Return [X, Y] of the center of cell containing provided text 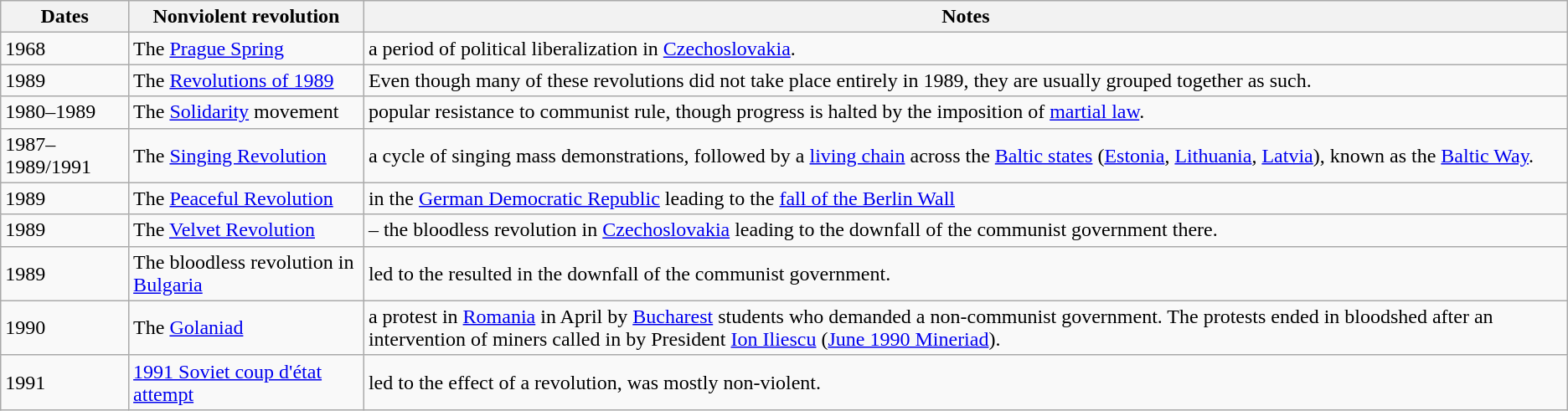
1987–1989/1991 [65, 156]
Notes [965, 17]
1991 [65, 382]
The Golaniad [246, 328]
The Velvet Revolution [246, 230]
in the German Democratic Republic leading to the fall of the Berlin Wall [965, 198]
The Solidarity movement [246, 112]
led to the effect of a revolution, was mostly non-violent. [965, 382]
The Singing Revolution [246, 156]
Dates [65, 17]
1968 [65, 49]
led to the resulted in the downfall of the communist government. [965, 273]
Nonviolent revolution [246, 17]
1980–1989 [65, 112]
– the bloodless revolution in Czechoslovakia leading to the downfall of the communist government there. [965, 230]
The Peaceful Revolution [246, 198]
a period of political liberalization in Czechoslovakia. [965, 49]
The Revolutions of 1989 [246, 80]
1990 [65, 328]
The Prague Spring [246, 49]
popular resistance to communist rule, though progress is halted by the imposition of martial law. [965, 112]
a cycle of singing mass demonstrations, followed by a living chain across the Baltic states (Estonia, Lithuania, Latvia), known as the Baltic Way. [965, 156]
1991 Soviet coup d'état attempt [246, 382]
The bloodless revolution in Bulgaria [246, 273]
Even though many of these revolutions did not take place entirely in 1989, they are usually grouped together as such. [965, 80]
